Find where the given text appears and provide that cell's center as (X, Y) coordinate. 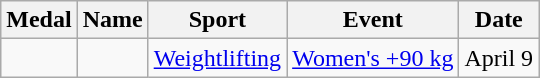
Date (499, 20)
Sport (217, 20)
Name (112, 20)
Event (373, 20)
Medal (39, 20)
April 9 (499, 58)
Weightlifting (217, 58)
Women's +90 kg (373, 58)
